Return the [x, y] coordinate for the center point of the cell that contains the specified text.  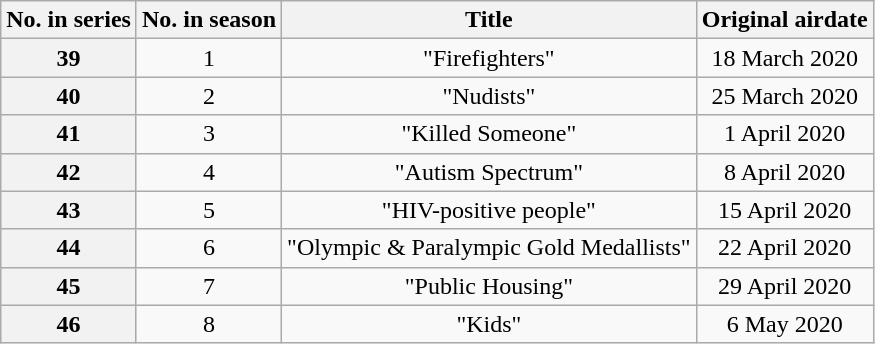
Title [490, 20]
22 April 2020 [784, 248]
3 [208, 134]
"Kids" [490, 324]
6 [208, 248]
2 [208, 96]
15 April 2020 [784, 210]
42 [69, 172]
"Nudists" [490, 96]
41 [69, 134]
No. in season [208, 20]
43 [69, 210]
"Autism Spectrum" [490, 172]
29 April 2020 [784, 286]
45 [69, 286]
5 [208, 210]
1 [208, 58]
7 [208, 286]
8 April 2020 [784, 172]
40 [69, 96]
6 May 2020 [784, 324]
18 March 2020 [784, 58]
39 [69, 58]
"Killed Someone" [490, 134]
25 March 2020 [784, 96]
Original airdate [784, 20]
No. in series [69, 20]
4 [208, 172]
8 [208, 324]
"Public Housing" [490, 286]
"HIV-positive people" [490, 210]
"Olympic & Paralympic Gold Medallists" [490, 248]
44 [69, 248]
46 [69, 324]
1 April 2020 [784, 134]
"Firefighters" [490, 58]
